Return (x, y) of the center of cell containing provided text 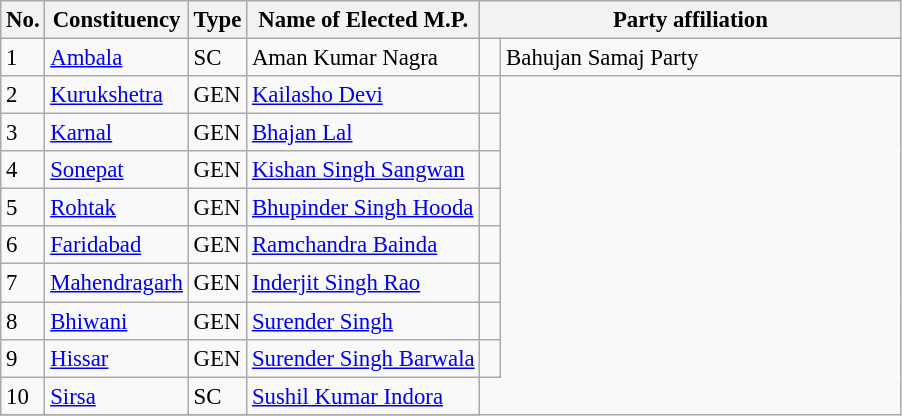
Ambala (116, 58)
Constituency (116, 20)
Bhajan Lal (364, 133)
Party affiliation (690, 20)
No. (23, 20)
Sonepat (116, 170)
Karnal (116, 133)
Inderjit Singh Rao (364, 283)
Faridabad (116, 245)
5 (23, 208)
Kurukshetra (116, 95)
8 (23, 321)
10 (23, 396)
6 (23, 245)
Type (217, 20)
Name of Elected M.P. (364, 20)
Kailasho Devi (364, 95)
4 (23, 170)
1 (23, 58)
Mahendragarh (116, 283)
Aman Kumar Nagra (364, 58)
Sirsa (116, 396)
3 (23, 133)
Bahujan Samaj Party (701, 58)
7 (23, 283)
Hissar (116, 358)
Kishan Singh Sangwan (364, 170)
Surender Singh Barwala (364, 358)
Ramchandra Bainda (364, 245)
Sushil Kumar Indora (364, 396)
Rohtak (116, 208)
Surender Singh (364, 321)
9 (23, 358)
2 (23, 95)
Bhupinder Singh Hooda (364, 208)
Bhiwani (116, 321)
